Find where the given text appears and provide that cell's center as [x, y] coordinate. 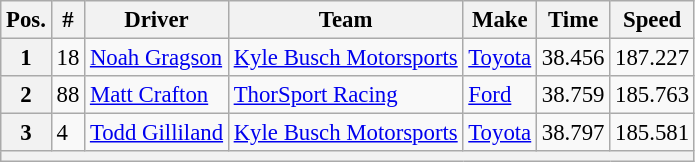
187.227 [652, 58]
ThorSport Racing [346, 95]
Driver [157, 20]
185.581 [652, 133]
4 [68, 133]
Noah Gragson [157, 58]
38.456 [574, 58]
1 [26, 58]
Make [500, 20]
Matt Crafton [157, 95]
# [68, 20]
2 [26, 95]
88 [68, 95]
38.759 [574, 95]
Ford [500, 95]
Team [346, 20]
3 [26, 133]
Todd Gilliland [157, 133]
Time [574, 20]
Speed [652, 20]
185.763 [652, 95]
18 [68, 58]
38.797 [574, 133]
Pos. [26, 20]
